Return (X, Y) of the center of cell containing provided text 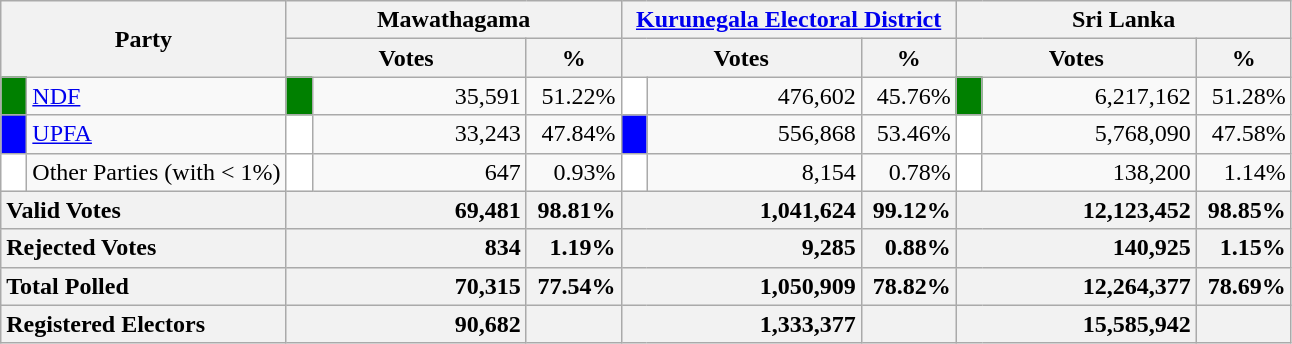
5,768,090 (1089, 134)
1,041,624 (741, 210)
47.58% (1244, 134)
Rejected Votes (144, 248)
12,123,452 (1076, 210)
6,217,162 (1089, 96)
45.76% (908, 96)
Other Parties (with < 1%) (156, 172)
0.93% (574, 172)
NDF (156, 96)
78.69% (1244, 286)
476,602 (754, 96)
1,333,377 (741, 324)
Party (144, 39)
1.14% (1244, 172)
77.54% (574, 286)
834 (406, 248)
140,925 (1076, 248)
0.88% (908, 248)
Sri Lanka (1124, 20)
Total Polled (144, 286)
UPFA (156, 134)
47.84% (574, 134)
53.46% (908, 134)
51.22% (574, 96)
1,050,909 (741, 286)
Mawathagama (454, 20)
1.15% (1244, 248)
Valid Votes (144, 210)
90,682 (406, 324)
Registered Electors (144, 324)
9,285 (741, 248)
70,315 (406, 286)
15,585,942 (1076, 324)
556,868 (754, 134)
0.78% (908, 172)
12,264,377 (1076, 286)
99.12% (908, 210)
8,154 (754, 172)
69,481 (406, 210)
138,200 (1089, 172)
33,243 (419, 134)
51.28% (1244, 96)
1.19% (574, 248)
35,591 (419, 96)
647 (419, 172)
Kurunegala Electoral District (788, 20)
78.82% (908, 286)
98.85% (1244, 210)
98.81% (574, 210)
